Provide the (x, y) coordinate of the cell's center where the given text is located.  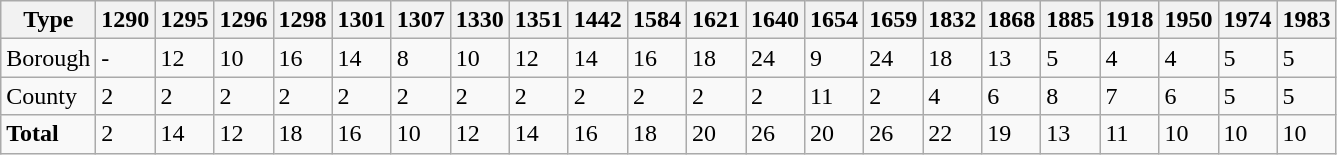
1832 (952, 20)
1307 (420, 20)
1659 (894, 20)
County (48, 96)
1330 (480, 20)
1296 (244, 20)
22 (952, 134)
1584 (656, 20)
1298 (302, 20)
1295 (184, 20)
19 (1012, 134)
1974 (1248, 20)
1290 (126, 20)
Total (48, 134)
- (126, 58)
7 (1130, 96)
1640 (776, 20)
Type (48, 20)
1983 (1306, 20)
1918 (1130, 20)
1950 (1188, 20)
1442 (598, 20)
1351 (538, 20)
1885 (1070, 20)
Borough (48, 58)
1621 (716, 20)
1301 (362, 20)
1868 (1012, 20)
9 (834, 58)
1654 (834, 20)
